Determine the [X, Y] coordinate at the center of the cell enclosing the given text.  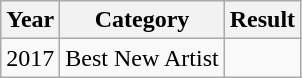
Category [142, 20]
Best New Artist [142, 58]
Year [30, 20]
2017 [30, 58]
Result [262, 20]
